From the cell containing the given text, extract its center point as [X, Y] coordinate. 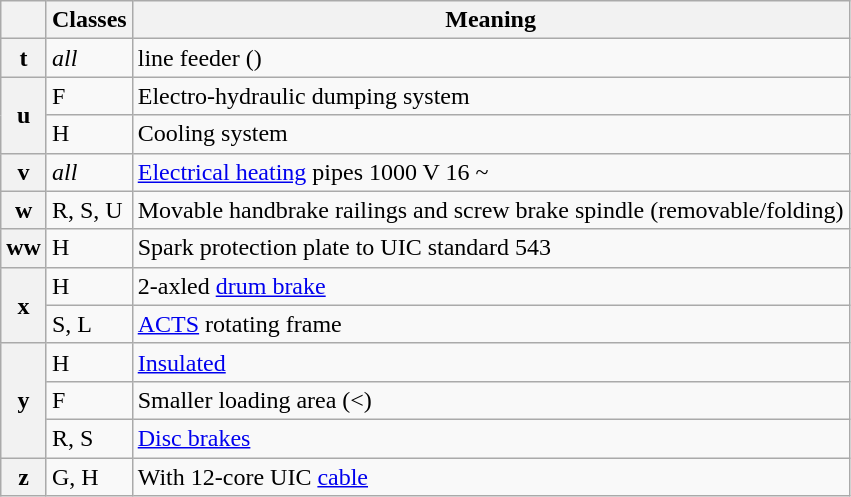
Smaller loading area (<) [490, 400]
w [24, 210]
2-axled drum brake [490, 286]
Meaning [490, 20]
ACTS rotating frame [490, 324]
R, S [89, 438]
Classes [89, 20]
line feeder () [490, 58]
ww [24, 248]
G, H [89, 477]
Insulated [490, 362]
z [24, 477]
Electro-hydraulic dumping system [490, 96]
y [24, 400]
Spark protection plate to UIC standard 543 [490, 248]
S, L [89, 324]
With 12-core UIC cable [490, 477]
t [24, 58]
R, S, U [89, 210]
x [24, 305]
u [24, 115]
Cooling system [490, 134]
Disc brakes [490, 438]
Electrical heating pipes 1000 V 16 ~ [490, 172]
v [24, 172]
Movable handbrake railings and screw brake spindle (removable/folding) [490, 210]
